Locate the cell with the specified text and output its [X, Y] center coordinate. 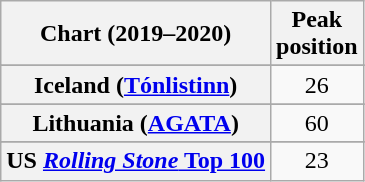
26 [317, 85]
Chart (2019–2020) [136, 34]
Peakposition [317, 34]
60 [317, 123]
Iceland (Tónlistinn) [136, 85]
Lithuania (AGATA) [136, 123]
23 [317, 161]
US Rolling Stone Top 100 [136, 161]
